Search for the cell housing the specified text and yield its (x, y) center coordinate. 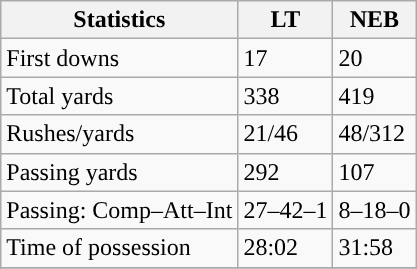
28:02 (286, 248)
Time of possession (120, 248)
20 (374, 58)
338 (286, 96)
NEB (374, 20)
LT (286, 20)
27–42–1 (286, 210)
Total yards (120, 96)
48/312 (374, 134)
31:58 (374, 248)
Statistics (120, 20)
21/46 (286, 134)
419 (374, 96)
17 (286, 58)
Rushes/yards (120, 134)
8–18–0 (374, 210)
292 (286, 172)
First downs (120, 58)
Passing: Comp–Att–Int (120, 210)
Passing yards (120, 172)
107 (374, 172)
